Search for the cell housing the specified text and yield its (x, y) center coordinate. 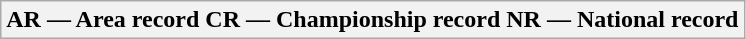
AR — Area record CR — Championship record NR — National record (372, 20)
